Return (x, y) of the center of cell containing provided text 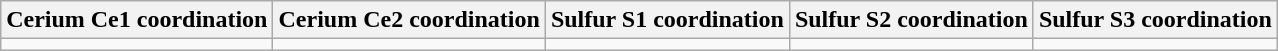
Cerium Ce2 coordination (409, 20)
Sulfur S3 coordination (1155, 20)
Cerium Ce1 coordination (137, 20)
Sulfur S1 coordination (667, 20)
Sulfur S2 coordination (911, 20)
